Determine the (x, y) coordinate at the center of the cell enclosing the given text.  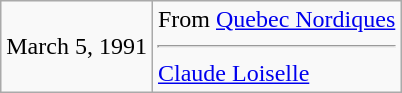
From Quebec NordiquesClaude Loiselle (276, 47)
March 5, 1991 (77, 47)
